Output the [x, y] coordinate of the center of the cell containing the given text.  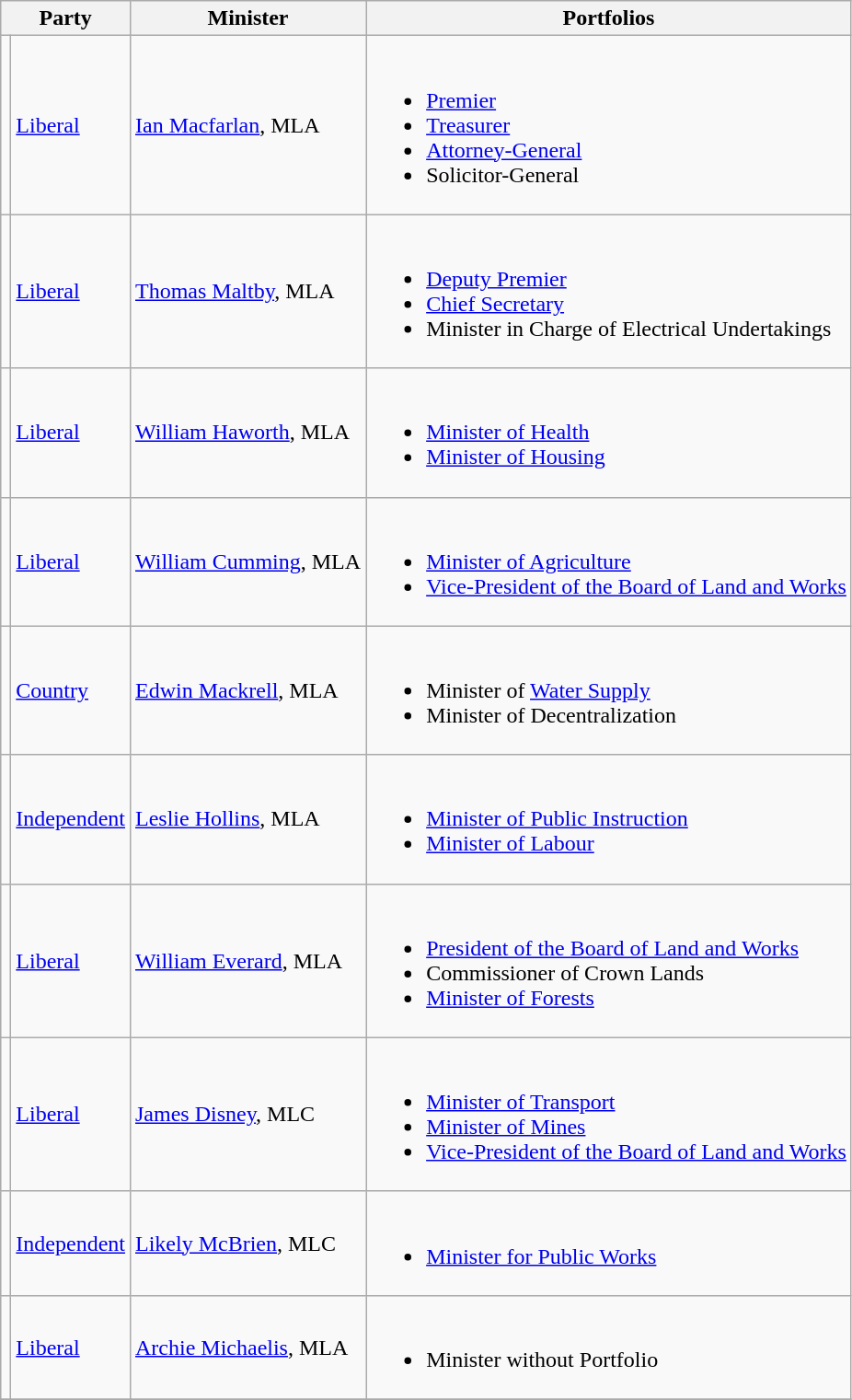
Leslie Hollins, MLA [248, 819]
Archie Michaelis, MLA [248, 1348]
PremierTreasurerAttorney-GeneralSolicitor-General [609, 125]
Likely McBrien, MLC [248, 1243]
Portfolios [609, 18]
Minister [248, 18]
Deputy PremierChief SecretaryMinister in Charge of Electrical Undertakings [609, 291]
Minister of TransportMinister of MinesVice-President of the Board of Land and Works [609, 1114]
Thomas Maltby, MLA [248, 291]
William Cumming, MLA [248, 561]
Ian Macfarlan, MLA [248, 125]
Minister of Public InstructionMinister of Labour [609, 819]
Edwin Mackrell, MLA [248, 690]
Minister for Public Works [609, 1243]
Minister of Water SupplyMinister of Decentralization [609, 690]
President of the Board of Land and WorksCommissioner of Crown LandsMinister of Forests [609, 961]
Country [71, 690]
Minister of AgricultureVice-President of the Board of Land and Works [609, 561]
James Disney, MLC [248, 1114]
Minister without Portfolio [609, 1348]
William Everard, MLA [248, 961]
Party [66, 18]
William Haworth, MLA [248, 433]
Minister of HealthMinister of Housing [609, 433]
